Pinpoint the cell where the given text exists, returning its [x, y] midpoint coordinate. 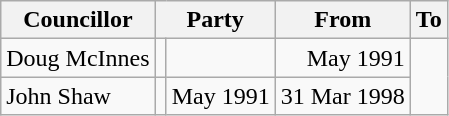
31 Mar 1998 [342, 96]
To [428, 20]
John Shaw [78, 96]
From [342, 20]
Party [215, 20]
Councillor [78, 20]
Doug McInnes [78, 58]
